Find where the given text appears and provide that cell's center as [x, y] coordinate. 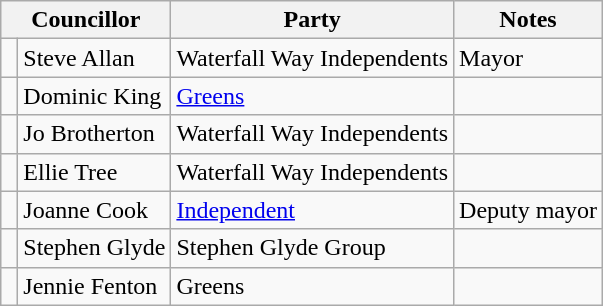
Stephen Glyde Group [312, 248]
Councillor [86, 20]
Notes [528, 20]
Ellie Tree [94, 172]
Dominic King [94, 96]
Steve Allan [94, 58]
Party [312, 20]
Mayor [528, 58]
Joanne Cook [94, 210]
Independent [312, 210]
Jo Brotherton [94, 134]
Jennie Fenton [94, 286]
Deputy mayor [528, 210]
Stephen Glyde [94, 248]
